Extract the [x, y] coordinate from the center of the cell holding the provided text.  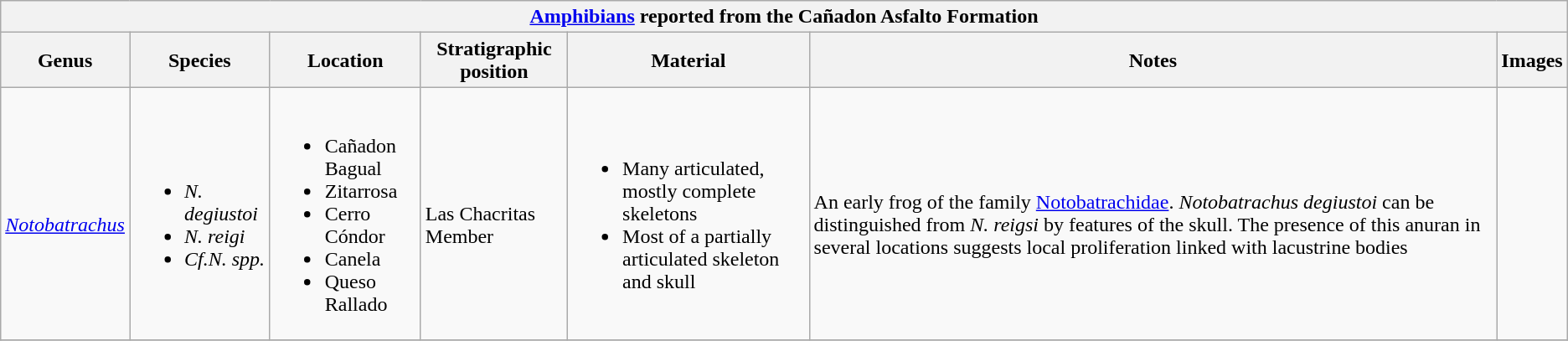
Las Chacritas Member [494, 214]
N. degiustoiN. reigiCf.N. spp. [199, 214]
Many articulated, mostly complete skeletonsMost of a partially articulated skeleton and skull [689, 214]
Genus [65, 60]
Notes [1153, 60]
Cañadon BagualZitarrosaCerro CóndorCanelaQueso Rallado [345, 214]
Species [199, 60]
Location [345, 60]
Notobatrachus [65, 214]
Stratigraphic position [494, 60]
Images [1532, 60]
Amphibians reported from the Cañadon Asfalto Formation [784, 17]
Material [689, 60]
